Output the (x, y) coordinate of the center of the cell containing the given text.  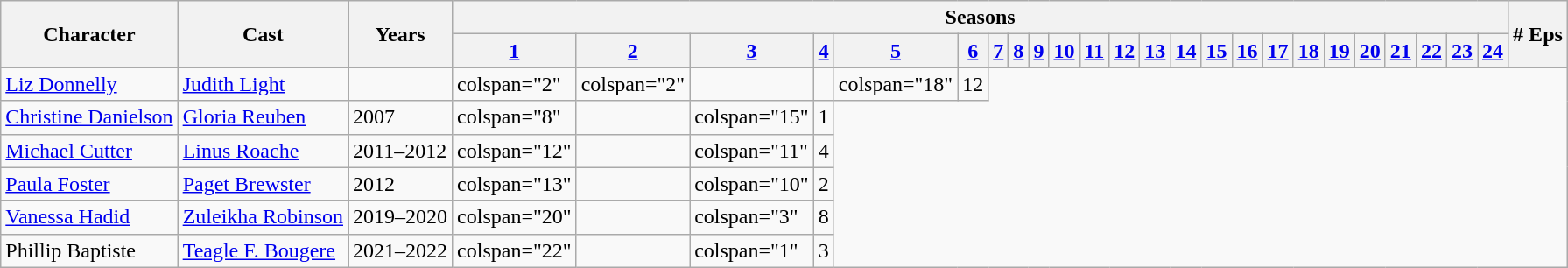
# Eps (1538, 34)
colspan="3" (752, 217)
Zuleikha Robinson (263, 217)
colspan="1" (752, 250)
colspan="20" (515, 217)
6 (974, 51)
Years (401, 34)
colspan="13" (515, 184)
Michael Cutter (89, 151)
Vanessa Hadid (89, 217)
Character (89, 34)
Gloria Reuben (263, 117)
Seasons (981, 18)
Phillip Baptiste (89, 250)
21 (1401, 51)
23 (1462, 51)
5 (896, 51)
11 (1094, 51)
Teagle F. Bougere (263, 250)
18 (1308, 51)
colspan="22" (515, 250)
15 (1217, 51)
2021–2022 (401, 250)
2019–2020 (401, 217)
17 (1278, 51)
22 (1431, 51)
Linus Roache (263, 151)
19 (1339, 51)
colspan="15" (752, 117)
Paget Brewster (263, 184)
colspan="11" (752, 151)
Judith Light (263, 84)
Paula Foster (89, 184)
2012 (401, 184)
14 (1185, 51)
Christine Danielson (89, 117)
Cast (263, 34)
9 (1038, 51)
colspan="10" (752, 184)
13 (1156, 51)
Liz Donnelly (89, 84)
2007 (401, 117)
16 (1247, 51)
20 (1369, 51)
10 (1065, 51)
colspan="8" (515, 117)
colspan="18" (896, 84)
24 (1494, 51)
7 (998, 51)
2011–2012 (401, 151)
colspan="12" (515, 151)
